Extract the [X, Y] coordinate from the center of the cell holding the provided text.  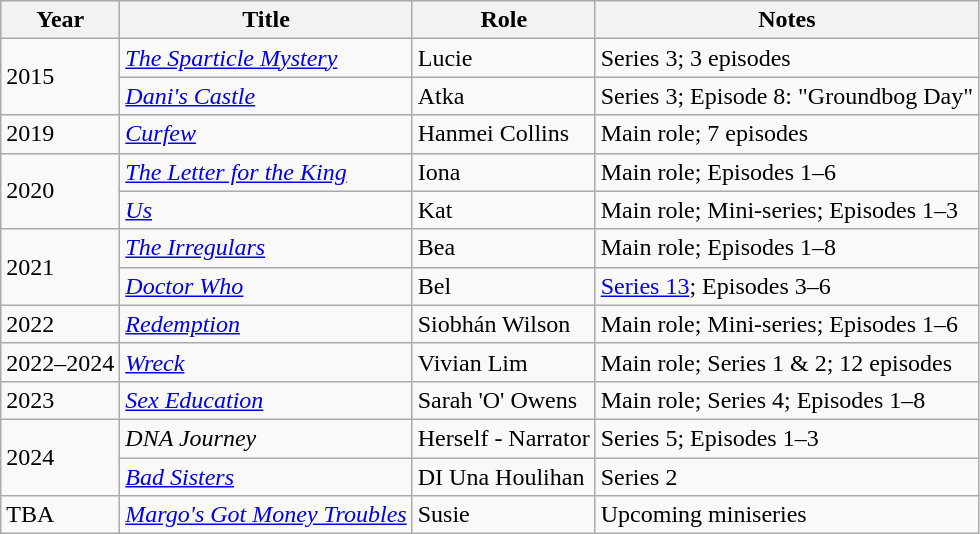
2022 [60, 324]
Siobhán Wilson [504, 324]
The Sparticle Mystery [266, 58]
Main role; Episodes 1–6 [786, 172]
Bea [504, 248]
Series 13; Episodes 3–6 [786, 286]
Year [60, 20]
Main role; Episodes 1–8 [786, 248]
Hanmei Collins [504, 134]
Doctor Who [266, 286]
Series 2 [786, 477]
2019 [60, 134]
Notes [786, 20]
Susie [504, 515]
Lucie [504, 58]
DI Una Houlihan [504, 477]
Bel [504, 286]
Dani's Castle [266, 96]
The Letter for the King [266, 172]
DNA Journey [266, 438]
The Irregulars [266, 248]
Main role; Mini-series; Episodes 1–6 [786, 324]
Iona [504, 172]
2023 [60, 400]
2020 [60, 191]
Sarah 'O' Owens [504, 400]
Margo's Got Money Troubles [266, 515]
Redemption [266, 324]
Series 5; Episodes 1–3 [786, 438]
Us [266, 210]
Series 3; 3 episodes [786, 58]
Main role; Series 4; Episodes 1–8 [786, 400]
Vivian Lim [504, 362]
Curfew [266, 134]
2024 [60, 457]
Role [504, 20]
Main role; 7 episodes [786, 134]
TBA [60, 515]
Herself - Narrator [504, 438]
Main role; Series 1 & 2; 12 episodes [786, 362]
Sex Education [266, 400]
2021 [60, 267]
2022–2024 [60, 362]
2015 [60, 77]
Main role; Mini-series; Episodes 1–3 [786, 210]
Kat [504, 210]
Upcoming miniseries [786, 515]
Wreck [266, 362]
Title [266, 20]
Atka [504, 96]
Series 3; Episode 8: "Groundbog Day" [786, 96]
Bad Sisters [266, 477]
